Scan for the cell matching the given text and deliver its [X, Y] coordinate at center. 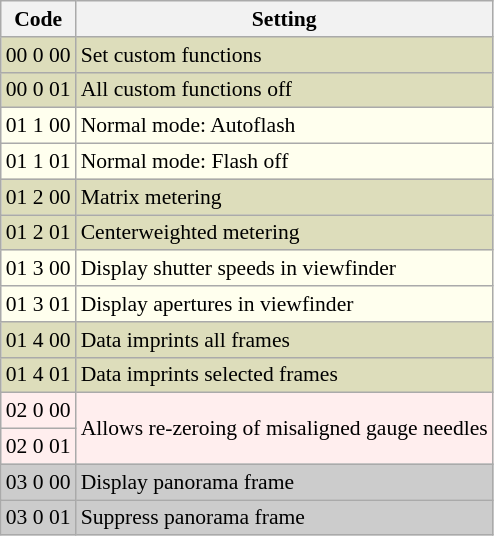
02 0 01 [38, 447]
00 0 01 [38, 90]
Data imprints all frames [284, 340]
03 0 01 [38, 518]
Display shutter speeds in viewfinder [284, 269]
Normal mode: Autoflash [284, 126]
Setting [284, 19]
02 0 00 [38, 411]
01 4 01 [38, 375]
Set custom functions [284, 55]
01 3 01 [38, 304]
01 1 00 [38, 126]
03 0 00 [38, 482]
Code [38, 19]
Matrix metering [284, 197]
01 1 01 [38, 162]
01 3 00 [38, 269]
Data imprints selected frames [284, 375]
Display apertures in viewfinder [284, 304]
Display panorama frame [284, 482]
Allows re-zeroing of misaligned gauge needles [284, 428]
01 2 01 [38, 233]
All custom functions off [284, 90]
01 2 00 [38, 197]
Centerweighted metering [284, 233]
01 4 00 [38, 340]
Normal mode: Flash off [284, 162]
Suppress panorama frame [284, 518]
00 0 00 [38, 55]
